From the cell containing the given text, extract its center point as (X, Y) coordinate. 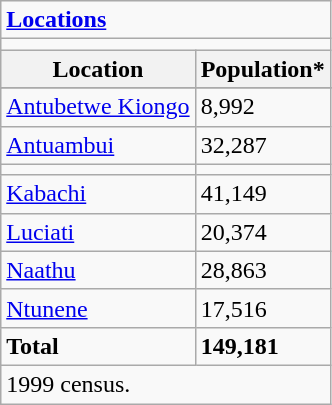
Antubetwe Kiongo (98, 107)
28,863 (262, 270)
Ntunene (98, 308)
32,287 (262, 145)
Population* (262, 69)
149,181 (262, 346)
17,516 (262, 308)
Naathu (98, 270)
Luciati (98, 232)
Location (98, 69)
1999 census. (166, 384)
Total (98, 346)
Kabachi (98, 194)
Antuambui (98, 145)
41,149 (262, 194)
Locations (166, 20)
8,992 (262, 107)
20,374 (262, 232)
